Find where the given text appears and provide that cell's center as [X, Y] coordinate. 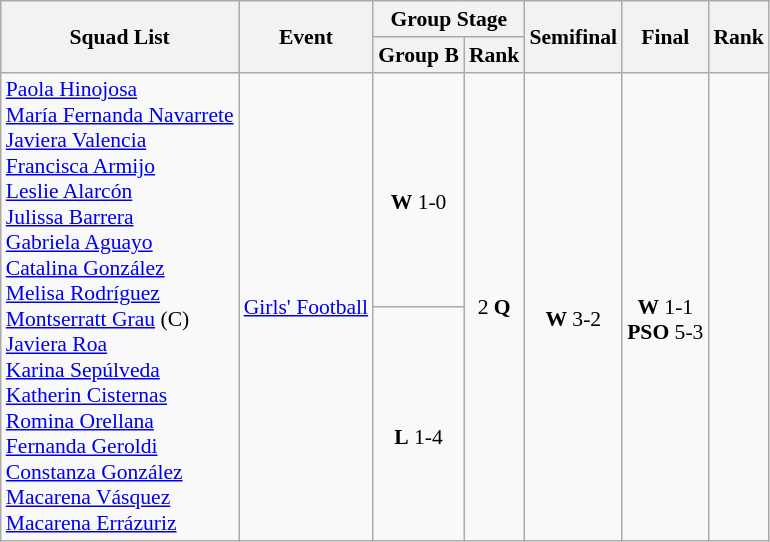
Girls' Football [306, 306]
Semifinal [573, 36]
Group B [418, 55]
W 1-1PSO 5-3 [665, 306]
Final [665, 36]
2 Q [494, 306]
Group Stage [448, 19]
Squad List [120, 36]
L 1-4 [418, 424]
Event [306, 36]
W 3-2 [573, 306]
W 1-0 [418, 190]
